For the text-containing cell, return its midpoint in (x, y) coordinate format. 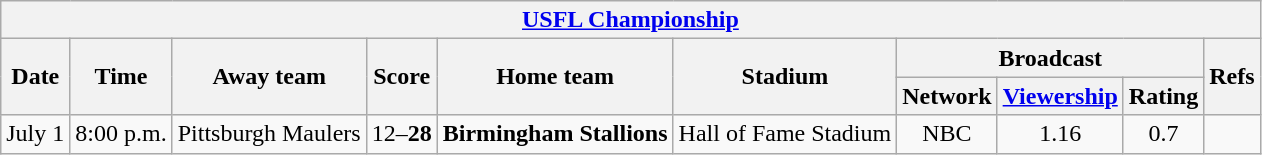
Score (402, 77)
Refs (1232, 77)
1.16 (1060, 134)
Away team (269, 77)
Hall of Fame Stadium (785, 134)
Broadcast (1050, 58)
0.7 (1163, 134)
Rating (1163, 96)
Pittsburgh Maulers (269, 134)
Home team (555, 77)
Time (121, 77)
Date (36, 77)
Viewership (1060, 96)
12–28 (402, 134)
NBC (947, 134)
8:00 p.m. (121, 134)
Birmingham Stallions (555, 134)
July 1 (36, 134)
Stadium (785, 77)
Network (947, 96)
USFL Championship (630, 20)
